Output the [X, Y] coordinate of the center of the cell containing the given text.  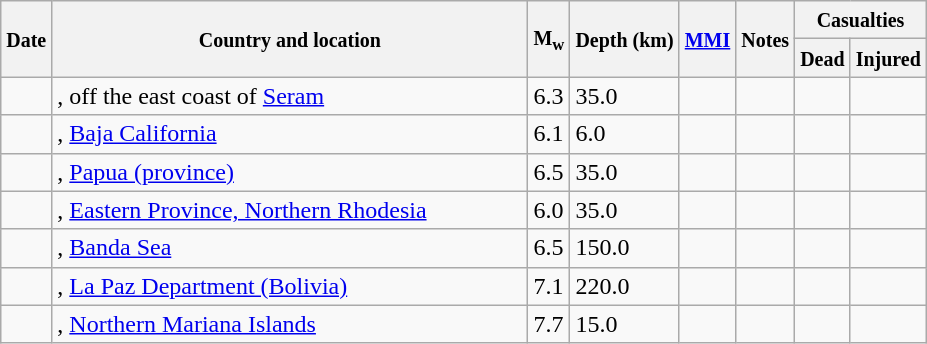
, Papua (province) [290, 172]
, Baja California [290, 134]
150.0 [624, 248]
, off the east coast of Seram [290, 96]
, La Paz Department (Bolivia) [290, 286]
MMI [708, 39]
15.0 [624, 324]
7.1 [549, 286]
, Banda Sea [290, 248]
Date [26, 39]
Dead [823, 58]
Injured [888, 58]
Country and location [290, 39]
Notes [766, 39]
, Northern Mariana Islands [290, 324]
6.3 [549, 96]
Depth (km) [624, 39]
7.7 [549, 324]
6.1 [549, 134]
220.0 [624, 286]
, Eastern Province, Northern Rhodesia [290, 210]
Mw [549, 39]
Casualties [861, 20]
